Determine the [x, y] coordinate at the center of the cell enclosing the given text.  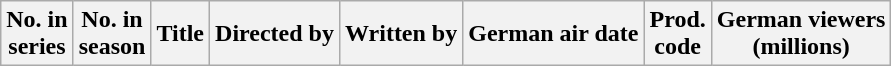
German air date [554, 34]
No. inseason [112, 34]
Written by [400, 34]
No. inseries [37, 34]
Directed by [275, 34]
German viewers(millions) [801, 34]
Prod.code [678, 34]
Title [180, 34]
